Locate the cell with the specified text and output its [X, Y] center coordinate. 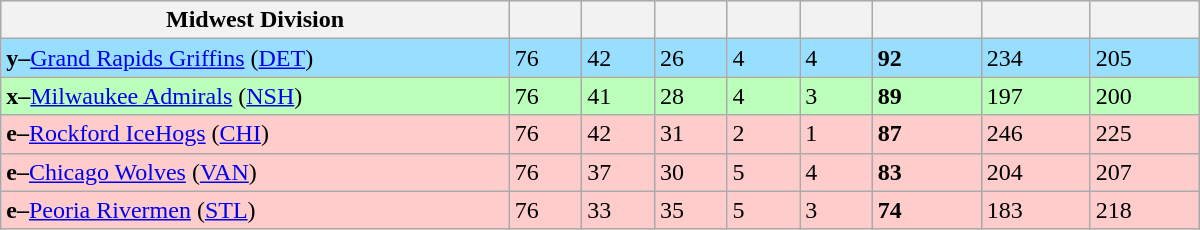
2 [764, 134]
205 [1144, 58]
246 [1036, 134]
Midwest Division [255, 20]
207 [1144, 172]
28 [690, 96]
1 [836, 134]
y–Grand Rapids Griffins (DET) [255, 58]
74 [926, 210]
92 [926, 58]
35 [690, 210]
218 [1144, 210]
31 [690, 134]
225 [1144, 134]
e–Chicago Wolves (VAN) [255, 172]
183 [1036, 210]
37 [618, 172]
e–Rockford IceHogs (CHI) [255, 134]
41 [618, 96]
26 [690, 58]
83 [926, 172]
e–Peoria Rivermen (STL) [255, 210]
x–Milwaukee Admirals (NSH) [255, 96]
89 [926, 96]
234 [1036, 58]
33 [618, 210]
204 [1036, 172]
87 [926, 134]
30 [690, 172]
197 [1036, 96]
200 [1144, 96]
